Output the (x, y) coordinate of the center of the cell containing the given text.  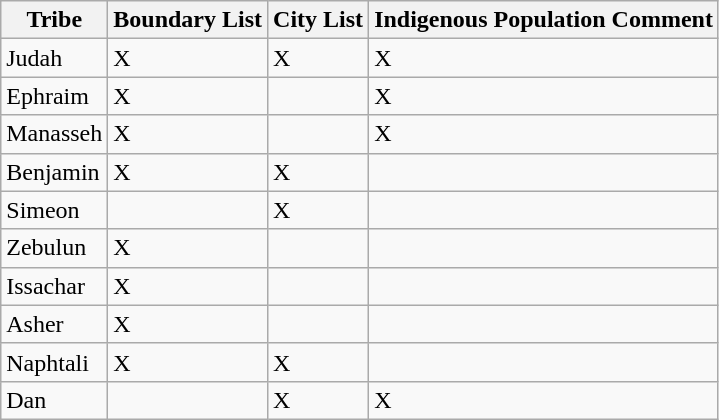
Zebulun (54, 248)
Naphtali (54, 362)
Benjamin (54, 172)
Dan (54, 400)
Issachar (54, 286)
Manasseh (54, 134)
Simeon (54, 210)
Judah (54, 58)
Boundary List (188, 20)
Tribe (54, 20)
Ephraim (54, 96)
Indigenous Population Comment (544, 20)
City List (318, 20)
Asher (54, 324)
